Determine the [x, y] coordinate at the center of the cell enclosing the given text.  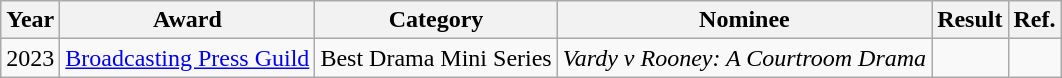
Nominee [744, 20]
Category [436, 20]
Ref. [1034, 20]
2023 [30, 58]
Result [970, 20]
Best Drama Mini Series [436, 58]
Year [30, 20]
Award [188, 20]
Vardy v Rooney: A Courtroom Drama [744, 58]
Broadcasting Press Guild [188, 58]
